Capture the cell that displays the provided text and extract its [x, y] central coordinate. 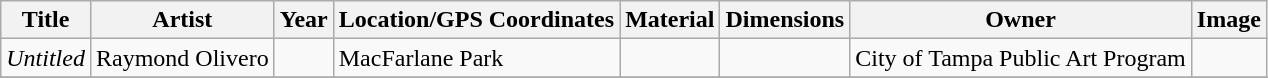
Image [1228, 20]
Owner [1021, 20]
Year [304, 20]
Dimensions [785, 20]
MacFarlane Park [476, 58]
Location/GPS Coordinates [476, 20]
Raymond Olivero [182, 58]
Material [670, 20]
Artist [182, 20]
City of Tampa Public Art Program [1021, 58]
Title [46, 20]
Untitled [46, 58]
